Search for the cell housing the specified text and yield its (x, y) center coordinate. 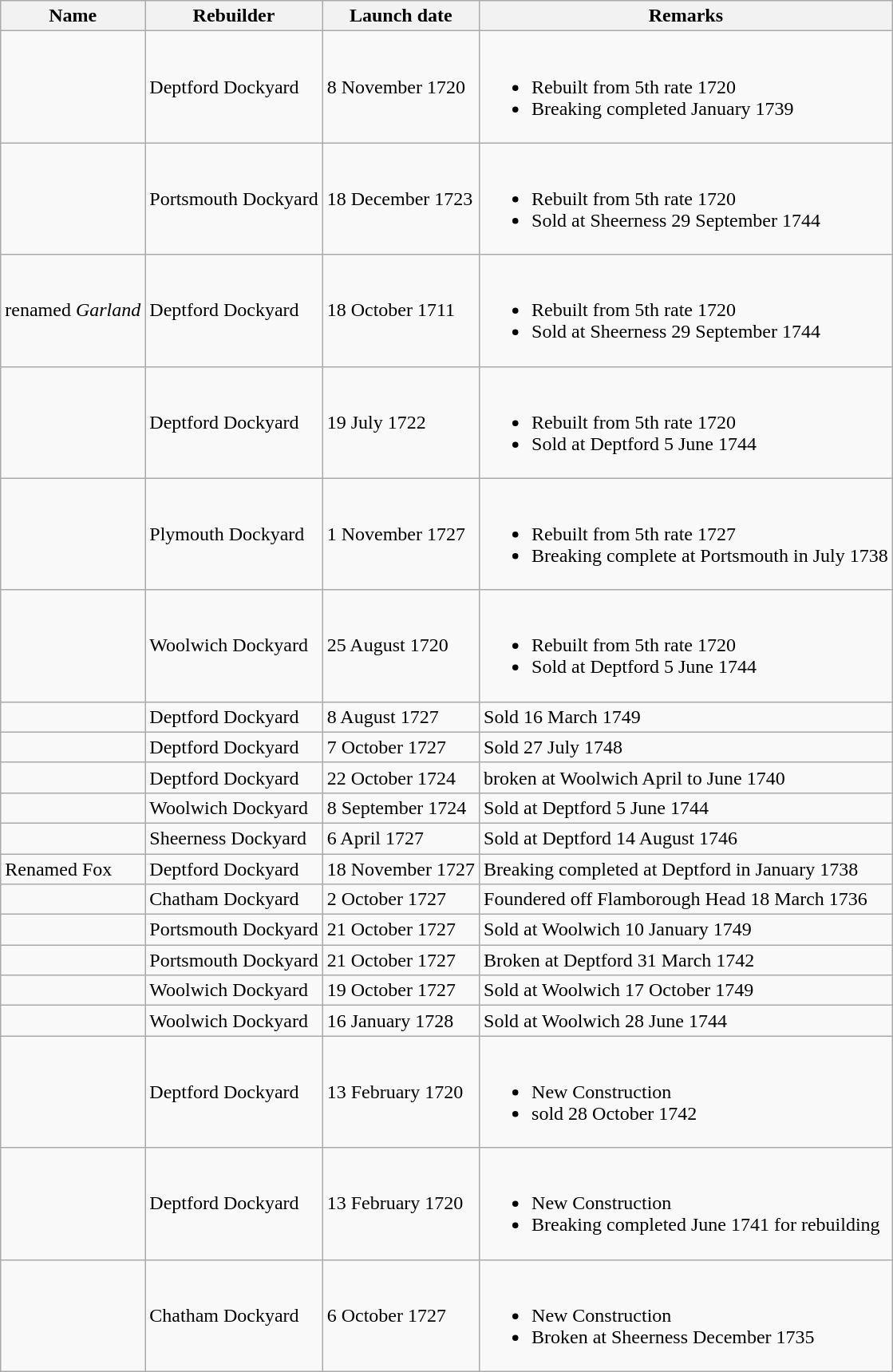
18 October 1711 (401, 310)
Sold at Woolwich 10 January 1749 (686, 930)
1 November 1727 (401, 534)
Rebuilt from 5th rate 1720Breaking completed January 1739 (686, 87)
Sold at Deptford 14 August 1746 (686, 838)
Sold at Woolwich 28 June 1744 (686, 1021)
6 April 1727 (401, 838)
Breaking completed at Deptford in January 1738 (686, 869)
8 September 1724 (401, 808)
19 October 1727 (401, 990)
8 November 1720 (401, 87)
Plymouth Dockyard (234, 534)
6 October 1727 (401, 1315)
16 January 1728 (401, 1021)
New Constructionsold 28 October 1742 (686, 1092)
18 November 1727 (401, 869)
Sold at Deptford 5 June 1744 (686, 808)
Rebuilt from 5th rate 1727Breaking complete at Portsmouth in July 1738 (686, 534)
Launch date (401, 16)
2 October 1727 (401, 900)
Renamed Fox (73, 869)
Sold at Woolwich 17 October 1749 (686, 990)
Sold 27 July 1748 (686, 747)
7 October 1727 (401, 747)
Rebuilder (234, 16)
18 December 1723 (401, 199)
New ConstructionBroken at Sheerness December 1735 (686, 1315)
renamed Garland (73, 310)
New ConstructionBreaking completed June 1741 for rebuilding (686, 1204)
Sold 16 March 1749 (686, 717)
Remarks (686, 16)
broken at Woolwich April to June 1740 (686, 777)
8 August 1727 (401, 717)
22 October 1724 (401, 777)
Name (73, 16)
Foundered off Flamborough Head 18 March 1736 (686, 900)
25 August 1720 (401, 646)
Broken at Deptford 31 March 1742 (686, 960)
19 July 1722 (401, 422)
Sheerness Dockyard (234, 838)
